Detect which cell encompasses the target text, then output its [x, y] center coordinate. 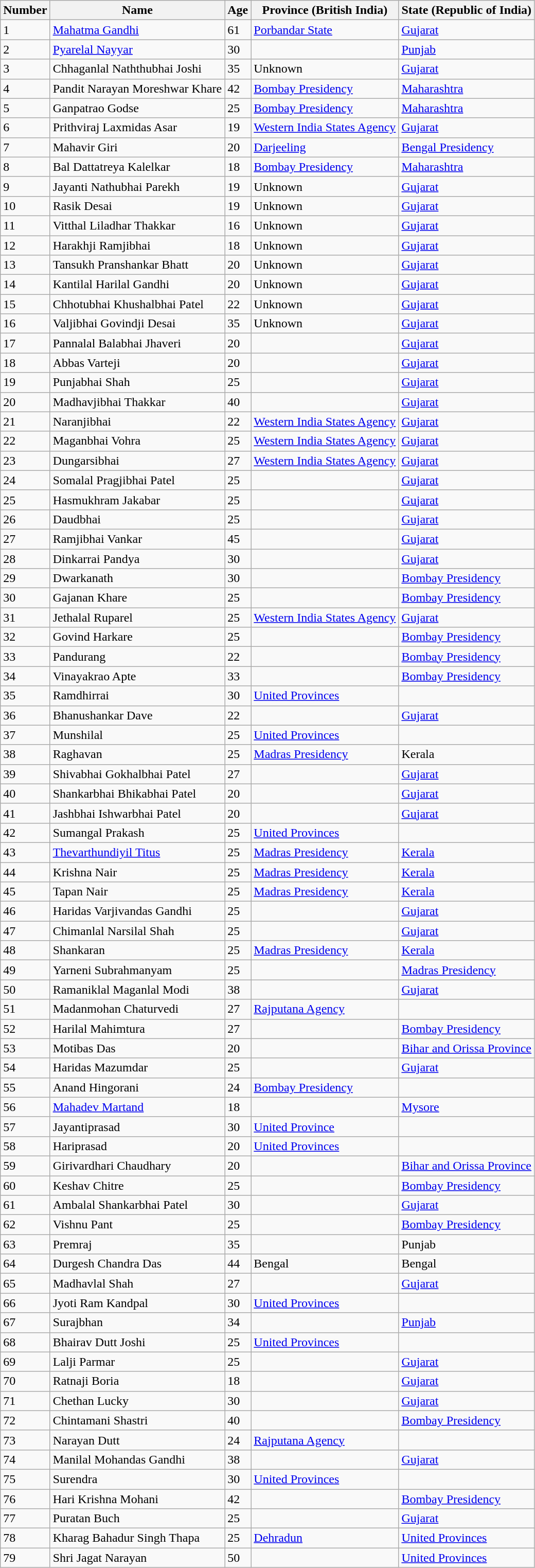
21 [25, 421]
Mahatma Gandhi [137, 30]
Number [25, 10]
Shivabhai Gokhalbhai Patel [137, 774]
36 [25, 715]
Haridas Varjivandas Gandhi [137, 911]
Ganpatrao Godse [137, 108]
Pandit Narayan Moreshwar Khare [137, 89]
Krishna Nair [137, 872]
15 [25, 304]
39 [25, 774]
Shankaran [137, 950]
Dehradun [325, 1538]
Surajbhan [137, 1323]
63 [25, 1244]
Jethalal Ruparel [137, 618]
Pyarelal Nayyar [137, 49]
Jashbhai Ishwarbhai Patel [137, 813]
31 [25, 618]
Chhotubhai Khushalbhai Patel [137, 304]
Mahadev Martand [137, 1107]
Hari Krishna Mohani [137, 1499]
71 [25, 1401]
17 [25, 343]
48 [25, 950]
Harakhji Ramjibhai [137, 245]
52 [25, 1029]
77 [25, 1519]
Age [238, 10]
74 [25, 1459]
Bhairav Dutt Joshi [137, 1342]
75 [25, 1479]
Gajanan Khare [137, 598]
Vishnu Pant [137, 1225]
Ratnaji Boria [137, 1381]
Tapan Nair [137, 892]
Mahavir Giri [137, 147]
Madhavjibhai Thakkar [137, 402]
Sumangal Prakash [137, 833]
Lalji Parmar [137, 1362]
Tansukh Pranshankar Bhatt [137, 265]
3 [25, 69]
Somalal Pragjibhai Patel [137, 480]
2 [25, 49]
54 [25, 1068]
Madanmohan Chaturvedi [137, 1009]
12 [25, 245]
Kharag Bahadur Singh Thapa [137, 1538]
69 [25, 1362]
72 [25, 1420]
59 [25, 1166]
Keshav Chitre [137, 1185]
Dinkarrai Pandya [137, 558]
8 [25, 167]
Narayan Dutt [137, 1440]
Chethan Lucky [137, 1401]
Kantilal Harilal Gandhi [137, 285]
58 [25, 1146]
Ramaniklal Maganlal Modi [137, 990]
6 [25, 128]
73 [25, 1440]
49 [25, 970]
Mysore [467, 1107]
Govind Harkare [137, 637]
Chhaganlal Naththubhai Joshi [137, 69]
Harilal Mahimtura [137, 1029]
1 [25, 30]
Valjibhai Govindji Desai [137, 324]
Bal Dattatreya Kalelkar [137, 167]
Haridas Mazumdar [137, 1068]
Vitthal Liladhar Thakkar [137, 225]
Thevarthundiyil Titus [137, 852]
Premraj [137, 1244]
Jyoti Ram Kandpal [137, 1303]
Punjabhai Shah [137, 382]
Munshilal [137, 735]
13 [25, 265]
64 [25, 1264]
Hariprasad [137, 1146]
70 [25, 1381]
53 [25, 1048]
Pannalal Balabhai Jhaveri [137, 343]
Porbandar State [325, 30]
Darjeeling [325, 147]
Anand Hingorani [137, 1087]
Raghavan [137, 754]
67 [25, 1323]
Yarneni Subrahmanyam [137, 970]
78 [25, 1538]
United Province [325, 1126]
4 [25, 89]
65 [25, 1283]
Vinayakrao Apte [137, 676]
Name [137, 10]
68 [25, 1342]
Shri Jagat Narayan [137, 1558]
23 [25, 461]
47 [25, 931]
State (Republic of India) [467, 10]
Maganbhai Vohra [137, 441]
Bhanushankar Dave [137, 715]
57 [25, 1126]
43 [25, 852]
Shankarbhai Bhikabhai Patel [137, 794]
10 [25, 206]
Manilal Mohandas Gandhi [137, 1459]
Abbas Varteji [137, 363]
Ramdhirrai [137, 696]
Rasik Desai [137, 206]
Dungarsibhai [137, 461]
Dwarkanath [137, 578]
Durgesh Chandra Das [137, 1264]
Pandurang [137, 657]
Bengal Presidency [467, 147]
79 [25, 1558]
32 [25, 637]
66 [25, 1303]
28 [25, 558]
5 [25, 108]
Daudbhai [137, 519]
Chimanlal Narsilal Shah [137, 931]
14 [25, 285]
Jayanti Nathubhai Parekh [137, 186]
Province (British India) [325, 10]
Surendra [137, 1479]
Motibas Das [137, 1048]
Jayantiprasad [137, 1126]
60 [25, 1185]
Puratan Buch [137, 1519]
7 [25, 147]
Madhavlal Shah [137, 1283]
Ramjibhai Vankar [137, 539]
62 [25, 1225]
55 [25, 1087]
Ambalal Shankarbhai Patel [137, 1205]
Hasmukhram Jakabar [137, 500]
26 [25, 519]
Girivardhari Chaudhary [137, 1166]
37 [25, 735]
76 [25, 1499]
46 [25, 911]
Prithviraj Laxmidas Asar [137, 128]
Naranjibhai [137, 421]
Chintamani Shastri [137, 1420]
11 [25, 225]
41 [25, 813]
51 [25, 1009]
9 [25, 186]
56 [25, 1107]
29 [25, 578]
